Extract the (X, Y) coordinate from the center of the cell holding the provided text.  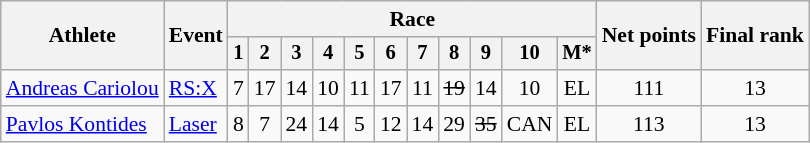
Race (412, 19)
Laser (196, 124)
113 (649, 124)
Athlete (82, 36)
Net points (649, 36)
29 (454, 124)
1 (238, 54)
12 (391, 124)
Final rank (755, 36)
19 (454, 88)
9 (486, 54)
RS:X (196, 88)
111 (649, 88)
2 (265, 54)
Event (196, 36)
4 (328, 54)
Andreas Cariolou (82, 88)
24 (296, 124)
M* (576, 54)
CAN (530, 124)
35 (486, 124)
3 (296, 54)
Pavlos Kontides (82, 124)
6 (391, 54)
